Provide the [X, Y] coordinate of the cell's center where the given text is located.  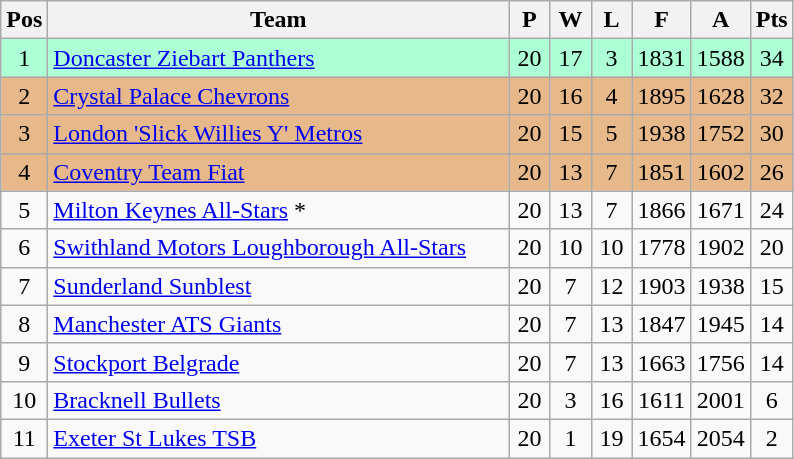
Doncaster Ziebart Panthers [278, 58]
Bracknell Bullets [278, 400]
Team [278, 20]
30 [772, 134]
Crystal Palace Chevrons [278, 96]
Sunderland Sunblest [278, 286]
1671 [720, 210]
8 [24, 324]
1902 [720, 248]
W [570, 20]
London 'Slick Willies Y' Metros [278, 134]
32 [772, 96]
A [720, 20]
1654 [662, 438]
Pts [772, 20]
Milton Keynes All-Stars * [278, 210]
1903 [662, 286]
1663 [662, 362]
Pos [24, 20]
24 [772, 210]
Coventry Team Fiat [278, 172]
1866 [662, 210]
2054 [720, 438]
1756 [720, 362]
1945 [720, 324]
1602 [720, 172]
P [530, 20]
12 [612, 286]
19 [612, 438]
F [662, 20]
1752 [720, 134]
1611 [662, 400]
11 [24, 438]
1847 [662, 324]
1778 [662, 248]
2001 [720, 400]
1851 [662, 172]
1588 [720, 58]
26 [772, 172]
Exeter St Lukes TSB [278, 438]
1628 [720, 96]
34 [772, 58]
1895 [662, 96]
9 [24, 362]
1831 [662, 58]
Stockport Belgrade [278, 362]
Manchester ATS Giants [278, 324]
L [612, 20]
17 [570, 58]
Swithland Motors Loughborough All-Stars [278, 248]
